Locate the cell with the specified text and output its [X, Y] center coordinate. 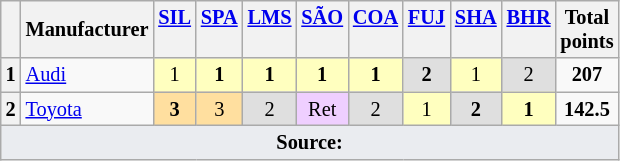
BHR [529, 29]
Ret [322, 109]
SIL [174, 29]
Source: [310, 142]
142.5 [586, 109]
SHA [476, 29]
SPA [220, 29]
Manufacturer [88, 29]
207 [586, 75]
FUJ [426, 29]
Audi [88, 75]
Totalpoints [586, 29]
SÃO [322, 29]
COA [376, 29]
LMS [270, 29]
Toyota [88, 109]
